From the cell containing the given text, extract its center point as (x, y) coordinate. 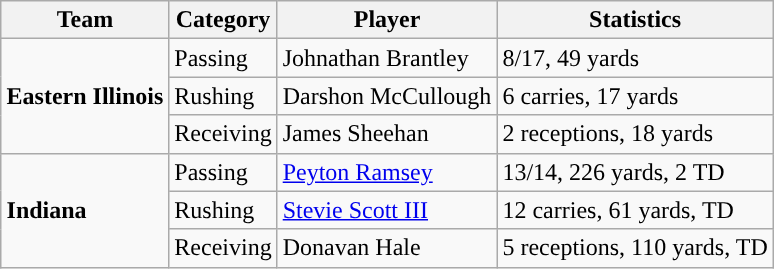
Indiana (85, 210)
Team (85, 20)
Donavan Hale (387, 248)
13/14, 226 yards, 2 TD (635, 172)
5 receptions, 110 yards, TD (635, 248)
Darshon McCullough (387, 96)
Player (387, 20)
James Sheehan (387, 134)
6 carries, 17 yards (635, 96)
12 carries, 61 yards, TD (635, 210)
Johnathan Brantley (387, 58)
Peyton Ramsey (387, 172)
Stevie Scott III (387, 210)
Eastern Illinois (85, 96)
2 receptions, 18 yards (635, 134)
8/17, 49 yards (635, 58)
Statistics (635, 20)
Category (223, 20)
